Return the (x, y) coordinate for the center point of the cell that contains the specified text.  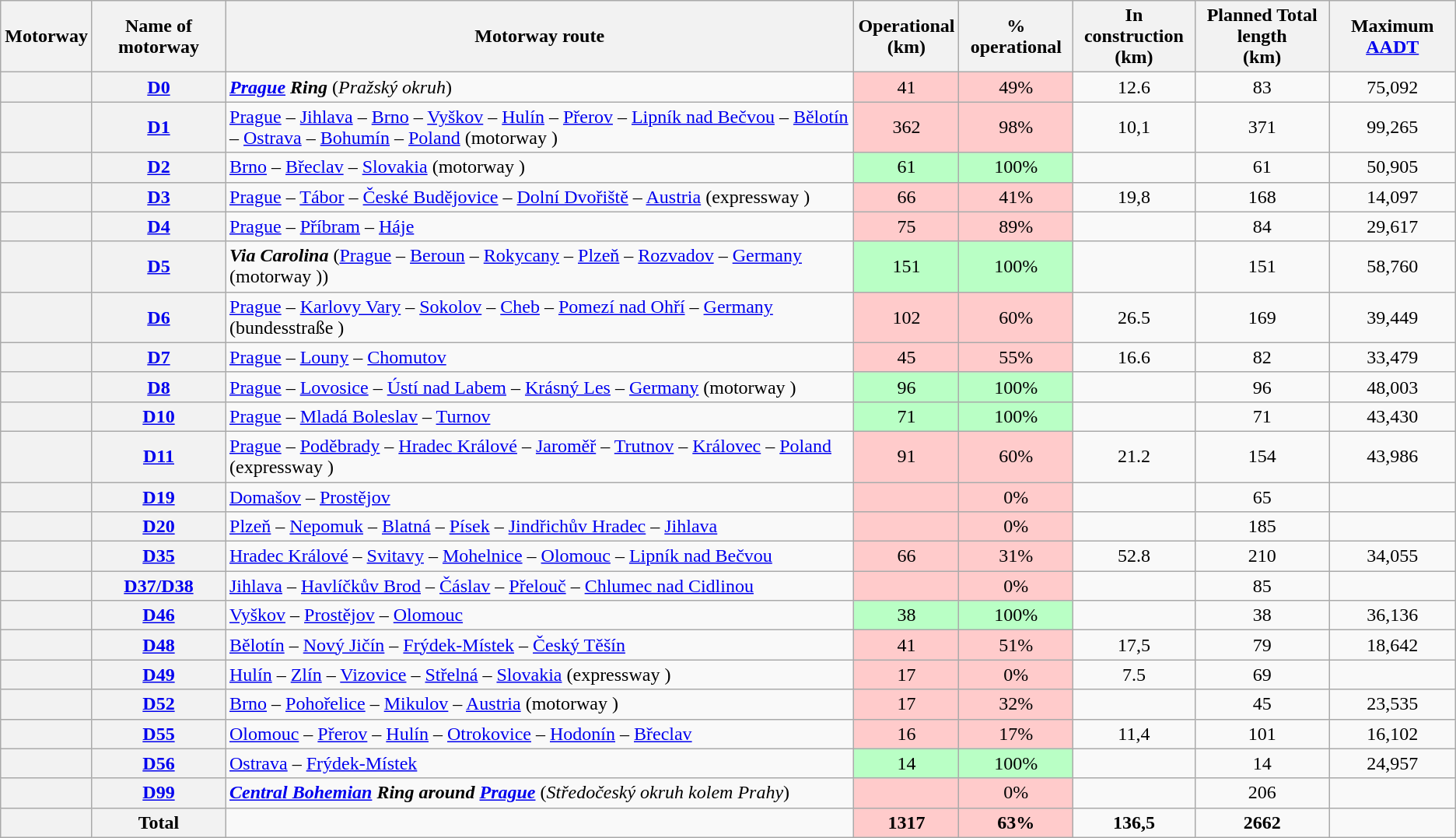
79 (1262, 645)
362 (907, 128)
Prague – Mladá Boleslav – Turnov (540, 416)
136,5 (1134, 822)
Total (159, 822)
154 (1262, 456)
Motorway route (540, 37)
Maximum AADT (1392, 37)
49% (1016, 87)
168 (1262, 197)
D20 (159, 527)
Prague Ring (Pražský okruh) (540, 87)
91 (907, 456)
7.5 (1134, 675)
D0 (159, 87)
75,092 (1392, 87)
32% (1016, 704)
D52 (159, 704)
D10 (159, 416)
Hulín – Zlín – Vizovice – Střelná – Slovakia (expressway ) (540, 675)
26.5 (1134, 317)
Plzeň – Nepomuk – Blatná – Písek – Jindřichův Hradec – Jihlava (540, 527)
82 (1262, 357)
31% (1016, 556)
75 (907, 226)
D4 (159, 226)
D8 (159, 387)
Planned Total length(km) (1262, 37)
83 (1262, 87)
12.6 (1134, 87)
D99 (159, 793)
21.2 (1134, 456)
371 (1262, 128)
D49 (159, 675)
D35 (159, 556)
18,642 (1392, 645)
17,5 (1134, 645)
D7 (159, 357)
36,136 (1392, 615)
% operational (1016, 37)
Prague – Louny – Chomutov (540, 357)
43,430 (1392, 416)
Prague – Příbram – Háje (540, 226)
D56 (159, 763)
Motorway (47, 37)
Vyškov – Prostějov – Olomouc (540, 615)
52.8 (1134, 556)
99,265 (1392, 128)
1317 (907, 822)
Operational(km) (907, 37)
D3 (159, 197)
Prague – Lovosice – Ústí nad Labem – Krásný Les – Germany (motorway ) (540, 387)
63% (1016, 822)
69 (1262, 675)
206 (1262, 793)
D5 (159, 266)
D48 (159, 645)
Via Carolina (Prague – Beroun – Rokycany – Plzeň – Rozvadov – Germany (motorway )) (540, 266)
Domašov – Prostějov (540, 497)
D46 (159, 615)
23,535 (1392, 704)
10,1 (1134, 128)
19,8 (1134, 197)
16.6 (1134, 357)
Prague – Karlovy Vary – Sokolov – Cheb – Pomezí nad Ohří – Germany (bundesstraße ) (540, 317)
24,957 (1392, 763)
Ostrava – Frýdek-Místek (540, 763)
65 (1262, 497)
In construction(km) (1134, 37)
16,102 (1392, 734)
185 (1262, 527)
14,097 (1392, 197)
89% (1016, 226)
17% (1016, 734)
Hradec Králové – Svitavy – Mohelnice – Olomouc – Lipník nad Bečvou (540, 556)
Olomouc – Přerov – Hulín – Otrokovice – Hodonín – Břeclav (540, 734)
48,003 (1392, 387)
98% (1016, 128)
55% (1016, 357)
Brno – Pohořelice – Mikulov – Austria (motorway ) (540, 704)
43,986 (1392, 456)
50,905 (1392, 167)
Prague – Poděbrady – Hradec Králové – Jaroměř – Trutnov – Královec – Poland (expressway ) (540, 456)
D2 (159, 167)
D55 (159, 734)
169 (1262, 317)
29,617 (1392, 226)
Name of motorway (159, 37)
34,055 (1392, 556)
85 (1262, 586)
210 (1262, 556)
51% (1016, 645)
102 (907, 317)
39,449 (1392, 317)
D19 (159, 497)
33,479 (1392, 357)
D6 (159, 317)
58,760 (1392, 266)
11,4 (1134, 734)
Jihlava – Havlíčkův Brod – Čáslav – Přelouč – Chlumec nad Cidlinou (540, 586)
D1 (159, 128)
16 (907, 734)
41% (1016, 197)
Brno – Břeclav – Slovakia (motorway ) (540, 167)
Prague – Tábor – České Budějovice – Dolní Dvořiště – Austria (expressway ) (540, 197)
Prague – Jihlava – Brno – Vyškov – Hulín – Přerov – Lipník nad Bečvou – Bělotín – Ostrava – Bohumín – Poland (motorway ) (540, 128)
84 (1262, 226)
D37/D38 (159, 586)
D11 (159, 456)
Central Bohemian Ring around Prague (Středočeský okruh kolem Prahy) (540, 793)
101 (1262, 734)
2662 (1262, 822)
Bělotín – Nový Jičín – Frýdek-Místek – Český Těšín (540, 645)
